Determine the (x, y) coordinate at the center of the cell enclosing the given text.  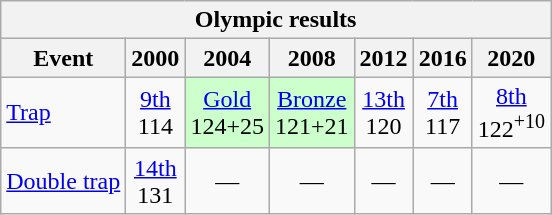
9th114 (156, 113)
13th120 (384, 113)
2020 (511, 58)
Event (64, 58)
Bronze121+21 (312, 113)
Olympic results (276, 20)
2016 (442, 58)
2004 (228, 58)
7th117 (442, 113)
Gold124+25 (228, 113)
2008 (312, 58)
8th122+10 (511, 113)
2000 (156, 58)
2012 (384, 58)
Double trap (64, 180)
Trap (64, 113)
14th131 (156, 180)
